Capture the cell that displays the provided text and extract its [X, Y] central coordinate. 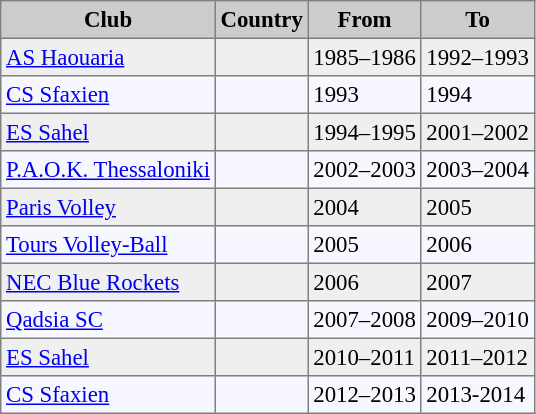
NEC Blue Rockets [108, 282]
2012–2013 [364, 395]
Country [262, 20]
1994 [478, 95]
2010–2011 [364, 357]
Paris Volley [108, 207]
From [364, 20]
2003–2004 [478, 170]
2001–2002 [478, 132]
1992–1993 [478, 57]
P.A.O.K. Thessaloniki [108, 170]
Tours Volley-Ball [108, 245]
2013-2014 [478, 395]
2011–2012 [478, 357]
2002–2003 [364, 170]
2007–2008 [364, 320]
Qadsia SC [108, 320]
2004 [364, 207]
1985–1986 [364, 57]
2007 [478, 282]
AS Haouaria [108, 57]
1993 [364, 95]
Club [108, 20]
2009–2010 [478, 320]
1994–1995 [364, 132]
To [478, 20]
